Capture the cell that displays the provided text and extract its [X, Y] central coordinate. 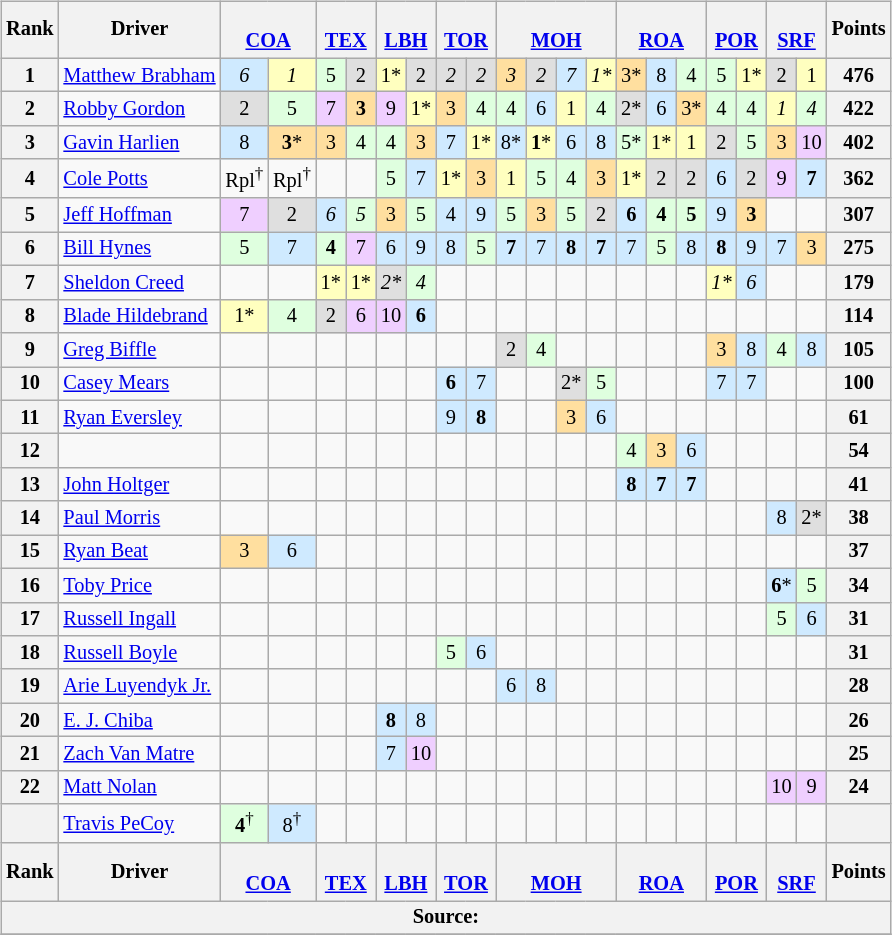
Matt Nolan [140, 787]
38 [859, 518]
17 [30, 619]
362 [859, 178]
8* [511, 143]
Sheldon Creed [140, 283]
24 [859, 787]
5* [631, 143]
422 [859, 109]
Gavin Harlien [140, 143]
11 [30, 417]
114 [859, 316]
13 [30, 484]
25 [859, 754]
Travis PeCoy [140, 824]
8† [292, 824]
275 [859, 249]
Ryan Eversley [140, 417]
100 [859, 383]
402 [859, 143]
41 [859, 484]
6* [781, 585]
Bill Hynes [140, 249]
Toby Price [140, 585]
Ryan Beat [140, 552]
Casey Mears [140, 383]
Zach Van Matre [140, 754]
22 [30, 787]
12 [30, 451]
Paul Morris [140, 518]
37 [859, 552]
Russell Ingall [140, 619]
Cole Potts [140, 178]
21 [30, 754]
Robby Gordon [140, 109]
105 [859, 350]
61 [859, 417]
28 [859, 686]
Source: [446, 918]
John Holtger [140, 484]
Blade Hildebrand [140, 316]
26 [859, 720]
54 [859, 451]
Greg Biffle [140, 350]
34 [859, 585]
Jeff Hoffman [140, 215]
307 [859, 215]
179 [859, 283]
15 [30, 552]
E. J. Chiba [140, 720]
Arie Luyendyk Jr. [140, 686]
Matthew Brabham [140, 75]
14 [30, 518]
Russell Boyle [140, 653]
19 [30, 686]
18 [30, 653]
4† [245, 824]
16 [30, 585]
476 [859, 75]
20 [30, 720]
